For the text-containing cell, return its midpoint in (x, y) coordinate format. 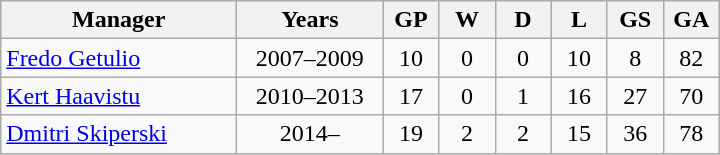
Manager (119, 20)
27 (635, 96)
2007–2009 (310, 58)
17 (411, 96)
2010–2013 (310, 96)
8 (635, 58)
19 (411, 134)
Years (310, 20)
16 (579, 96)
82 (691, 58)
78 (691, 134)
GP (411, 20)
36 (635, 134)
70 (691, 96)
2014– (310, 134)
Dmitri Skiperski (119, 134)
GA (691, 20)
Fredo Getulio (119, 58)
15 (579, 134)
GS (635, 20)
D (523, 20)
W (467, 20)
1 (523, 96)
L (579, 20)
Kert Haavistu (119, 96)
